Pinpoint the cell where the given text exists, returning its (x, y) midpoint coordinate. 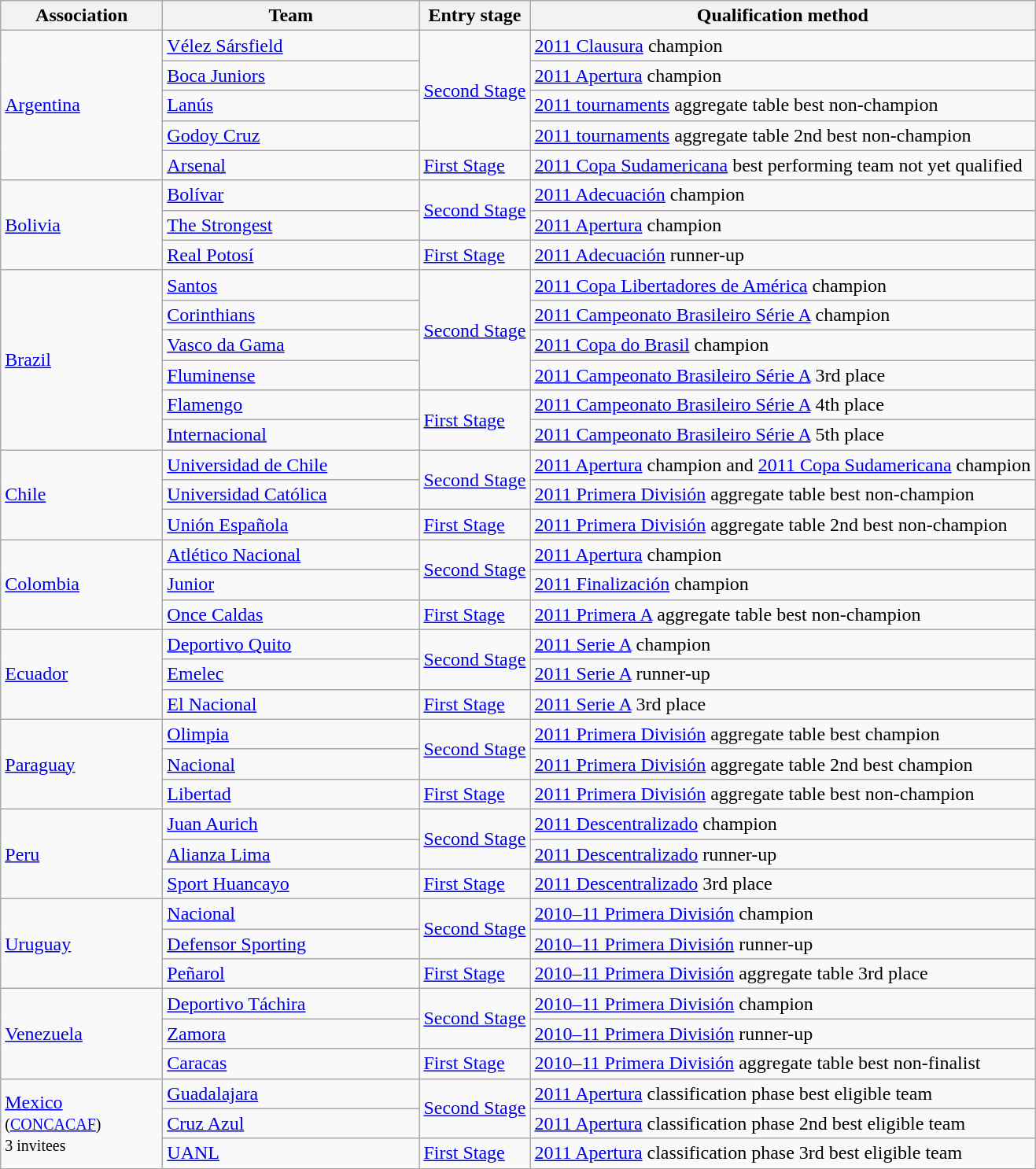
Santos (291, 285)
2011 Primera División aggregate table 2nd best champion (783, 764)
Zamora (291, 1034)
Real Potosí (291, 255)
2011 Copa do Brasil champion (783, 345)
Venezuela (82, 1034)
Bolívar (291, 195)
Juan Aurich (291, 824)
Vasco da Gama (291, 345)
Chile (82, 495)
Caracas (291, 1064)
2011 Campeonato Brasileiro Série A 5th place (783, 435)
Paraguay (82, 764)
2011 tournaments aggregate table best non-champion (783, 105)
Emelec (291, 674)
2011 Primera División aggregate table 2nd best non-champion (783, 525)
Peru (82, 854)
Olimpia (291, 734)
Team (291, 16)
El Nacional (291, 704)
Uruguay (82, 944)
Junior (291, 584)
Entry stage (475, 16)
Colombia (82, 584)
2011 Apertura classification phase best eligible team (783, 1093)
2011 Finalización champion (783, 584)
Brazil (82, 360)
Arsenal (291, 165)
Alianza Lima (291, 854)
2011 Serie A runner-up (783, 674)
Deportivo Quito (291, 644)
Libertad (291, 794)
2011 tournaments aggregate table 2nd best non-champion (783, 135)
2011 Adecuación runner-up (783, 255)
2011 Apertura classification phase 2nd best eligible team (783, 1123)
Lanús (291, 105)
Unión Española (291, 525)
2011 Apertura champion and 2011 Copa Sudamericana champion (783, 465)
Godoy Cruz (291, 135)
2011 Descentralizado champion (783, 824)
The Strongest (291, 225)
Defensor Sporting (291, 944)
Peñarol (291, 974)
Bolivia (82, 225)
Flamengo (291, 405)
Sport Huancayo (291, 884)
Once Caldas (291, 614)
2010–11 Primera División aggregate table 3rd place (783, 974)
Guadalajara (291, 1093)
2011 Campeonato Brasileiro Série A champion (783, 315)
2011 Primera A aggregate table best non-champion (783, 614)
2011 Descentralizado 3rd place (783, 884)
2011 Copa Libertadores de América champion (783, 285)
2010–11 Primera División aggregate table best non-finalist (783, 1064)
Corinthians (291, 315)
2011 Copa Sudamericana best performing team not yet qualified (783, 165)
Ecuador (82, 674)
UANL (291, 1153)
2011 Descentralizado runner-up (783, 854)
Vélez Sársfield (291, 46)
Mexico(CONCACAF)3 invitees (82, 1123)
Boca Juniors (291, 76)
2011 Primera División aggregate table best champion (783, 734)
Cruz Azul (291, 1123)
Atlético Nacional (291, 555)
2011 Campeonato Brasileiro Série A 4th place (783, 405)
2011 Serie A champion (783, 644)
Association (82, 16)
Deportivo Táchira (291, 1004)
2011 Clausura champion (783, 46)
Fluminense (291, 375)
2011 Adecuación champion (783, 195)
2011 Serie A 3rd place (783, 704)
2011 Apertura classification phase 3rd best eligible team (783, 1153)
Universidad de Chile (291, 465)
Argentina (82, 105)
Universidad Católica (291, 495)
Internacional (291, 435)
2011 Campeonato Brasileiro Série A 3rd place (783, 375)
Qualification method (783, 16)
